Find where the given text appears and provide that cell's center as (x, y) coordinate. 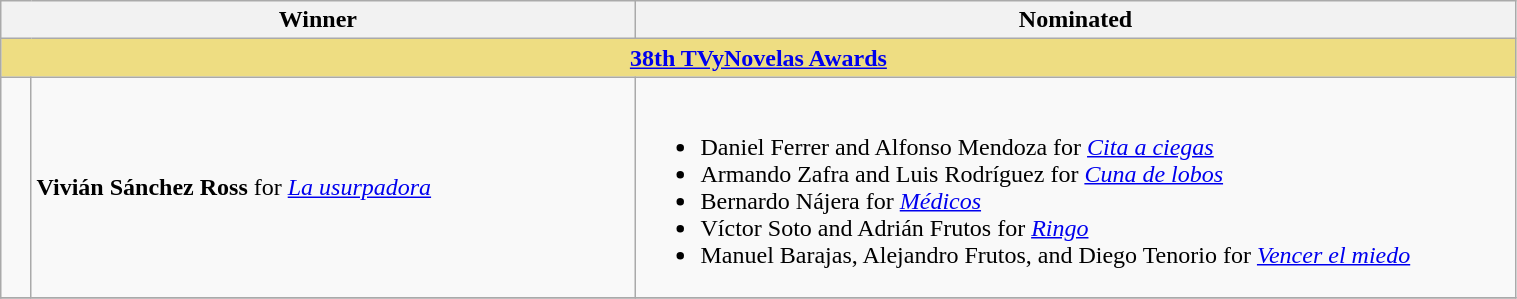
Nominated (1076, 20)
Winner (318, 20)
Vivián Sánchez Ross for La usurpadora (333, 188)
38th TVyNovelas Awards (758, 58)
